Pinpoint the cell where the given text exists, returning its [x, y] midpoint coordinate. 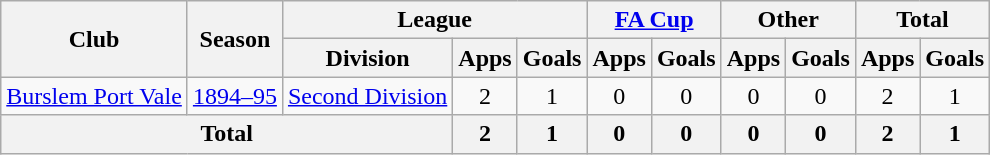
FA Cup [654, 20]
Other [788, 20]
Club [94, 39]
Burslem Port Vale [94, 96]
League [434, 20]
1894–95 [234, 96]
Second Division [367, 96]
Division [367, 58]
Season [234, 39]
